Return (X, Y) of the center of cell containing provided text 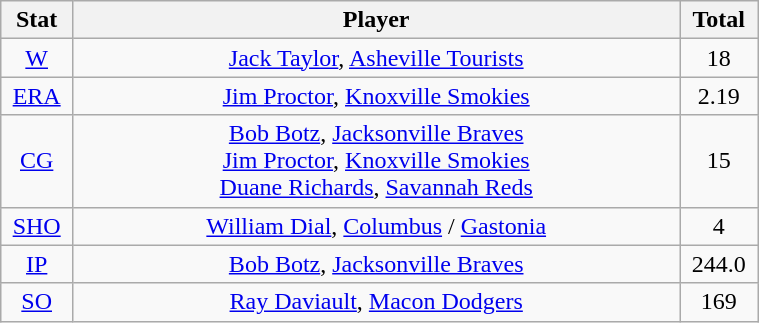
Jack Taylor, Asheville Tourists (376, 58)
SHO (37, 226)
Bob Botz, Jacksonville Braves (376, 264)
CG (37, 161)
IP (37, 264)
Total (719, 20)
Bob Botz, Jacksonville Braves Jim Proctor, Knoxville Smokies Duane Richards, Savannah Reds (376, 161)
2.19 (719, 96)
18 (719, 58)
William Dial, Columbus / Gastonia (376, 226)
4 (719, 226)
169 (719, 302)
Player (376, 20)
Jim Proctor, Knoxville Smokies (376, 96)
15 (719, 161)
ERA (37, 96)
SO (37, 302)
244.0 (719, 264)
Ray Daviault, Macon Dodgers (376, 302)
W (37, 58)
Stat (37, 20)
